Locate the cell with the specified text and output its [x, y] center coordinate. 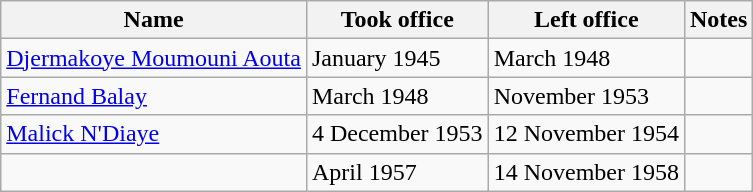
4 December 1953 [397, 134]
January 1945 [397, 58]
Malick N'Diaye [154, 134]
Fernand Balay [154, 96]
Left office [586, 20]
14 November 1958 [586, 172]
12 November 1954 [586, 134]
Name [154, 20]
Took office [397, 20]
April 1957 [397, 172]
Djermakoye Moumouni Aouta [154, 58]
November 1953 [586, 96]
Notes [718, 20]
